From the cell containing the given text, extract its center point as (X, Y) coordinate. 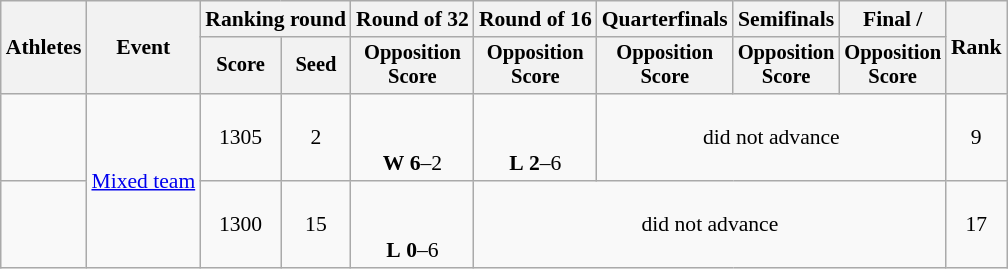
Mixed team (143, 180)
2 (316, 138)
L 2–6 (536, 138)
Final / (892, 19)
Ranking round (276, 19)
Semifinals (786, 19)
Rank (976, 48)
Score (240, 66)
Athletes (44, 48)
9 (976, 138)
Seed (316, 66)
17 (976, 224)
1300 (240, 224)
Event (143, 48)
1305 (240, 138)
W 6–2 (412, 138)
Round of 16 (536, 19)
15 (316, 224)
Quarterfinals (665, 19)
Round of 32 (412, 19)
L 0–6 (412, 224)
